Find where the given text appears and provide that cell's center as (x, y) coordinate. 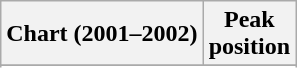
Peakposition (249, 34)
Chart (2001–2002) (102, 34)
